Output the (x, y) coordinate of the center of the cell containing the given text.  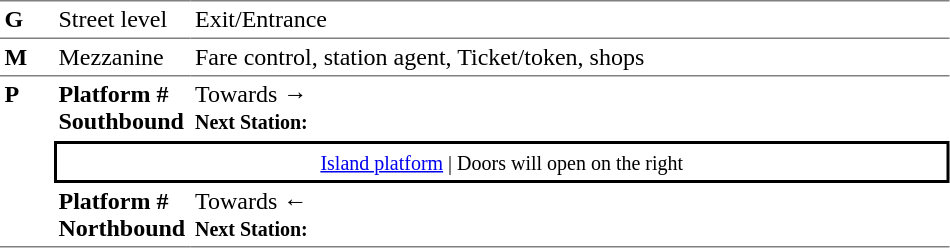
M (27, 58)
Platform #Southbound (122, 108)
Towards ← Next Station: (570, 215)
P (27, 162)
Platform #Northbound (122, 215)
Exit/Entrance (570, 20)
Mezzanine (122, 58)
Island platform | Doors will open on the right (502, 162)
Street level (122, 20)
Towards → Next Station: (570, 108)
Fare control, station agent, Ticket/token, shops (570, 58)
G (27, 20)
